Determine the [X, Y] coordinate at the center of the cell enclosing the given text.  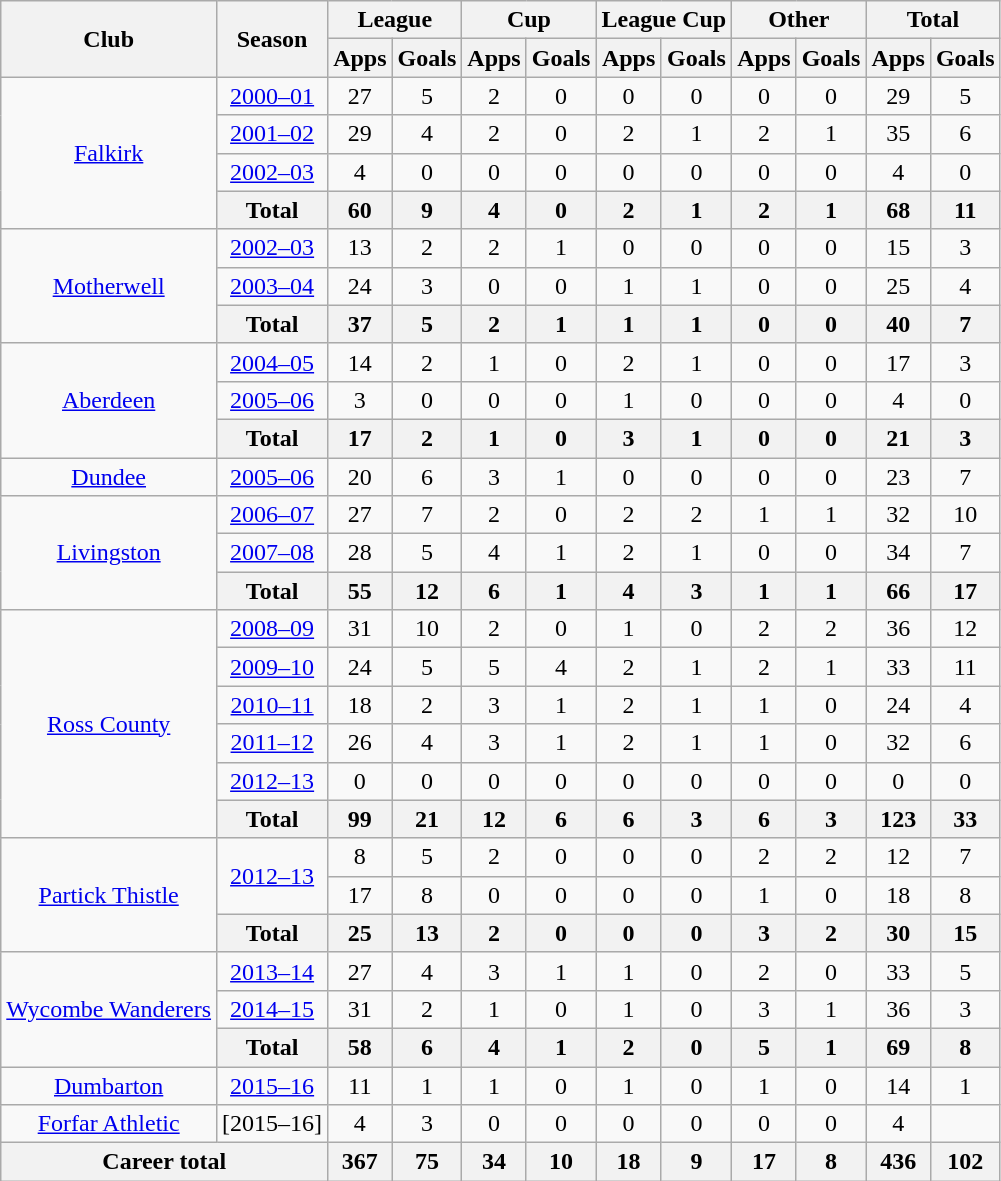
2009–10 [272, 667]
2013–14 [272, 971]
Forfar Athletic [109, 1124]
League Cup [664, 20]
2010–11 [272, 705]
[2015–16] [272, 1124]
99 [360, 819]
40 [898, 324]
66 [898, 591]
436 [898, 1162]
2015–16 [272, 1085]
Club [109, 39]
75 [427, 1162]
2011–12 [272, 743]
102 [965, 1162]
Livingston [109, 553]
37 [360, 324]
23 [898, 477]
35 [898, 134]
Career total [164, 1162]
Cup [529, 20]
Other [799, 20]
2004–05 [272, 362]
Season [272, 39]
2001–02 [272, 134]
Aberdeen [109, 400]
68 [898, 210]
2006–07 [272, 515]
Ross County [109, 724]
League [395, 20]
2008–09 [272, 629]
2000–01 [272, 96]
Motherwell [109, 286]
Falkirk [109, 153]
2007–08 [272, 553]
28 [360, 553]
2014–15 [272, 1009]
58 [360, 1047]
Partick Thistle [109, 895]
123 [898, 819]
55 [360, 591]
367 [360, 1162]
Wycombe Wanderers [109, 1009]
60 [360, 210]
Dumbarton [109, 1085]
20 [360, 477]
2003–04 [272, 286]
Dundee [109, 477]
26 [360, 743]
69 [898, 1047]
30 [898, 933]
